Return (x, y) of the center of cell containing provided text 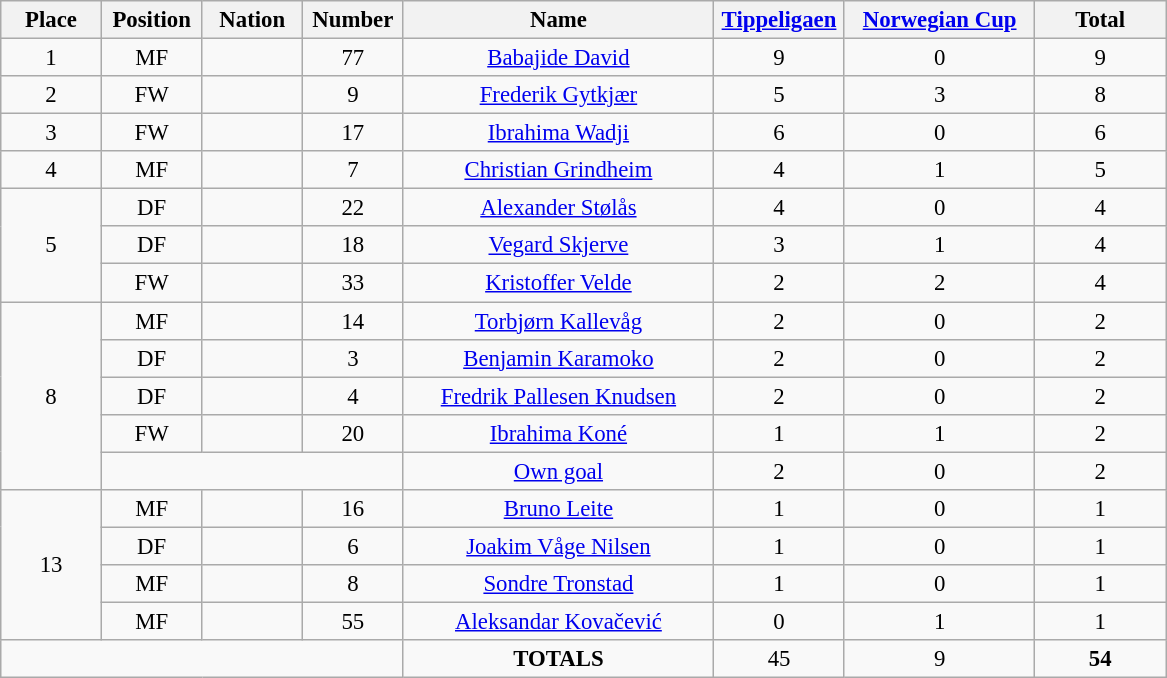
Aleksandar Kovačević (558, 621)
Joakim Våge Nilsen (558, 546)
Number (354, 20)
Fredrik Pallesen Knudsen (558, 396)
Frederik Gytkjær (558, 95)
Ibrahima Koné (558, 433)
Total (1100, 20)
Ibrahima Wadji (558, 133)
Vegard Skjerve (558, 245)
16 (354, 509)
TOTALS (558, 659)
14 (354, 321)
Kristoffer Velde (558, 283)
17 (354, 133)
55 (354, 621)
45 (780, 659)
22 (354, 208)
Position (152, 20)
18 (354, 245)
Place (52, 20)
33 (354, 283)
Babajide David (558, 58)
Name (558, 20)
Bruno Leite (558, 509)
Alexander Stølås (558, 208)
Norwegian Cup (940, 20)
Tippeligaen (780, 20)
54 (1100, 659)
Christian Grindheim (558, 170)
77 (354, 58)
20 (354, 433)
7 (354, 170)
Benjamin Karamoko (558, 358)
Nation (252, 20)
13 (52, 565)
Own goal (558, 471)
Torbjørn Kallevåg (558, 321)
Sondre Tronstad (558, 584)
